Identify which cell holds the provided text, then report its [X, Y] central coordinate. 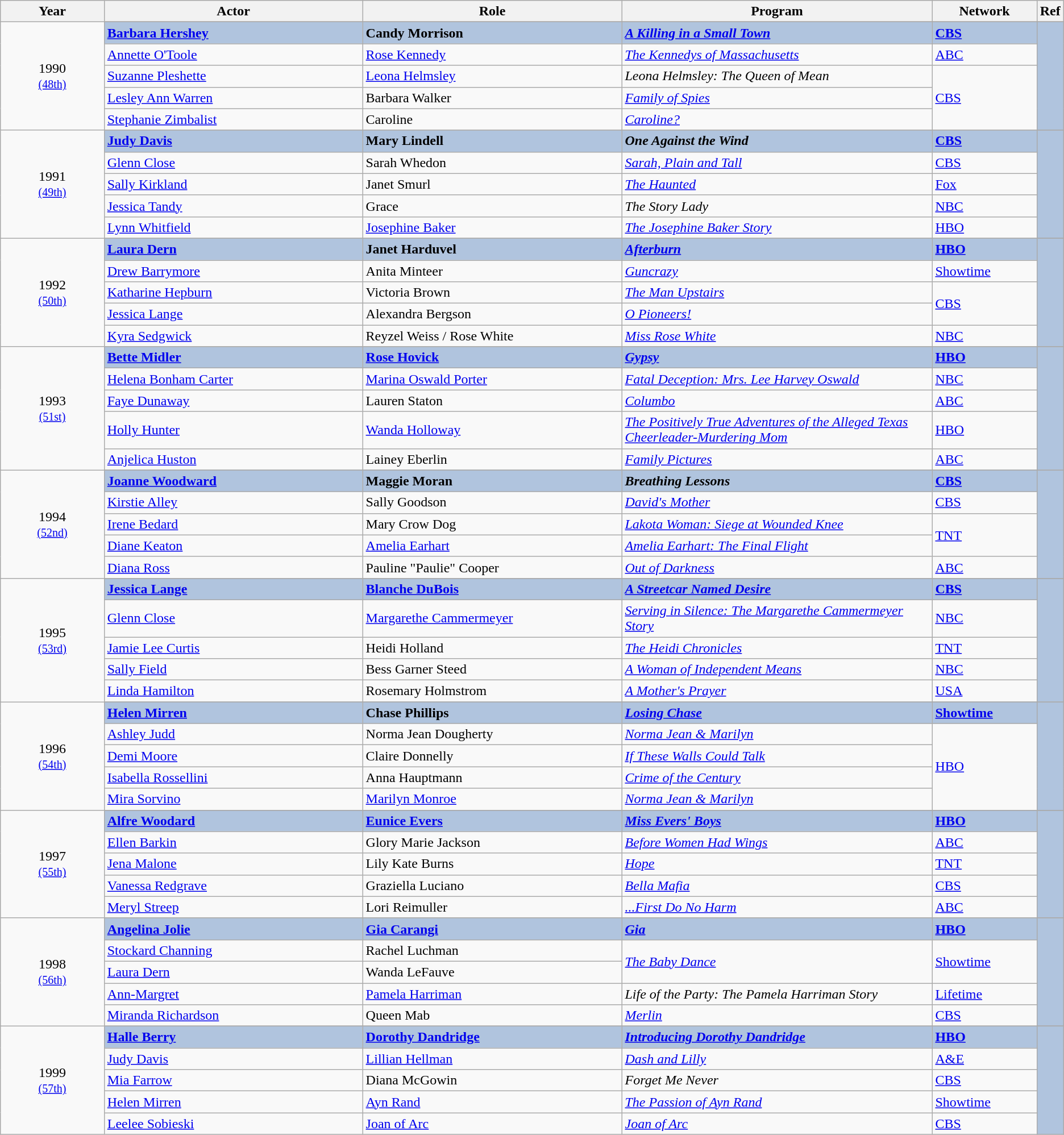
Pauline "Paulie" Cooper [492, 567]
Breathing Lessons [777, 481]
Rose Hovick [492, 357]
A Killing in a Small Town [777, 33]
Linda Hamilton [233, 691]
Maggie Moran [492, 481]
Annette O'Toole [233, 55]
Graziella Luciano [492, 885]
Jena Malone [233, 864]
Bella Mafia [777, 885]
If These Walls Could Talk [777, 756]
Rose Kennedy [492, 55]
Barbara Hershey [233, 33]
Network [984, 11]
Gia [777, 929]
A Mother's Prayer [777, 691]
Stephanie Zimbalist [233, 119]
Irene Bedard [233, 524]
Crime of the Century [777, 778]
Mia Farrow [233, 1080]
Anita Minteer [492, 271]
1991 (49th) [52, 184]
The Story Lady [777, 206]
Out of Darkness [777, 567]
Barbara Walker [492, 98]
Katharine Hepburn [233, 293]
Caroline? [777, 119]
Jessica Tandy [233, 206]
Fox [984, 184]
Victoria Brown [492, 293]
Candy Morrison [492, 33]
The Positively True Adventures of the Alleged Texas Cheerleader-Murdering Mom [777, 430]
The Passion of Ayn Rand [777, 1102]
Angelina Jolie [233, 929]
Year [52, 11]
O Pioneers! [777, 314]
Afterburn [777, 249]
1996 (54th) [52, 756]
Glory Marie Jackson [492, 842]
Wanda LeFauve [492, 972]
Isabella Rossellini [233, 778]
Faye Dunaway [233, 401]
Wanda Holloway [492, 430]
Serving in Silence: The Margarethe Cammermeyer Story [777, 618]
Columbo [777, 401]
The Josephine Baker Story [777, 227]
Amelia Earhart [492, 546]
Vanessa Redgrave [233, 885]
A Streetcar Named Desire [777, 589]
...First Do No Harm [777, 907]
Sarah Whedon [492, 163]
Life of the Party: The Pamela Harriman Story [777, 994]
Fatal Deception: Mrs. Lee Harvey Oswald [777, 379]
Actor [233, 11]
Mary Lindell [492, 141]
Before Women Had Wings [777, 842]
Family Pictures [777, 459]
Dash and Lilly [777, 1059]
Caroline [492, 119]
Claire Donnelly [492, 756]
Demi Moore [233, 756]
Ayn Rand [492, 1102]
A Woman of Independent Means [777, 670]
Halle Berry [233, 1037]
Lynn Whitfield [233, 227]
Miss Rose White [777, 336]
Pamela Harriman [492, 994]
Norma Jean Dougherty [492, 734]
Janet Smurl [492, 184]
Leona Helmsley: The Queen of Mean [777, 76]
1994 (52nd) [52, 524]
Marina Oswald Porter [492, 379]
Alexandra Bergson [492, 314]
Ellen Barkin [233, 842]
Gia Carangi [492, 929]
Sally Goodson [492, 502]
Kyra Sedgwick [233, 336]
Kirstie Alley [233, 502]
One Against the Wind [777, 141]
Gypsy [777, 357]
Lillian Hellman [492, 1059]
Introducing Dorothy Dandridge [777, 1037]
1992 (50th) [52, 292]
Grace [492, 206]
Losing Chase [777, 713]
Lakota Woman: Siege at Wounded Knee [777, 524]
The Baby Dance [777, 961]
Sarah, Plain and Tall [777, 163]
1995 (53rd) [52, 640]
Sally Field [233, 670]
Josephine Baker [492, 227]
Sally Kirkland [233, 184]
Leelee Sobieski [233, 1124]
Jamie Lee Curtis [233, 647]
1998 (56th) [52, 972]
Ashley Judd [233, 734]
Miss Evers' Boys [777, 821]
Rosemary Holmstrom [492, 691]
Program [777, 11]
Role [492, 11]
A&E [984, 1059]
Bette Midler [233, 357]
Family of Spies [777, 98]
Lily Kate Burns [492, 864]
Ann-Margret [233, 994]
1999 (57th) [52, 1080]
Meryl Streep [233, 907]
Mira Sorvino [233, 799]
1993 (51st) [52, 408]
Amelia Earhart: The Final Flight [777, 546]
Lauren Staton [492, 401]
Suzanne Pleshette [233, 76]
Miranda Richardson [233, 1016]
Lori Reimuller [492, 907]
Bess Garner Steed [492, 670]
Holly Hunter [233, 430]
The Heidi Chronicles [777, 647]
Leona Helmsley [492, 76]
Marilyn Monroe [492, 799]
The Man Upstairs [777, 293]
Joanne Woodward [233, 481]
1990 (48th) [52, 76]
Ref [1050, 11]
Chase Phillips [492, 713]
The Kennedys of Massachusetts [777, 55]
David's Mother [777, 502]
1997 (55th) [52, 864]
Mary Crow Dog [492, 524]
Alfre Woodard [233, 821]
The Haunted [777, 184]
Queen Mab [492, 1016]
Blanche DuBois [492, 589]
Dorothy Dandridge [492, 1037]
Reyzel Weiss / Rose White [492, 336]
Janet Harduvel [492, 249]
Lesley Ann Warren [233, 98]
Hope [777, 864]
Guncrazy [777, 271]
Anjelica Huston [233, 459]
Lifetime [984, 994]
Diana McGowin [492, 1080]
Heidi Holland [492, 647]
Forget Me Never [777, 1080]
Helena Bonham Carter [233, 379]
Stockard Channing [233, 950]
Merlin [777, 1016]
Lainey Eberlin [492, 459]
Diana Ross [233, 567]
Anna Hauptmann [492, 778]
Eunice Evers [492, 821]
Drew Barrymore [233, 271]
Rachel Luchman [492, 950]
USA [984, 691]
Diane Keaton [233, 546]
Margarethe Cammermeyer [492, 618]
